Search for the cell housing the specified text and yield its (x, y) center coordinate. 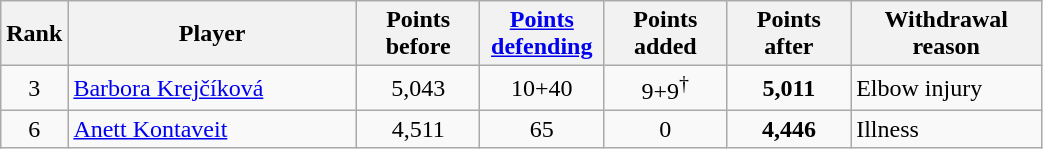
Anett Kontaveit (212, 129)
3 (34, 88)
Points defending (542, 34)
Player (212, 34)
Points added (666, 34)
Rank (34, 34)
4,446 (789, 129)
5,043 (418, 88)
5,011 (789, 88)
Points after (789, 34)
65 (542, 129)
10+40 (542, 88)
Barbora Krejčíková (212, 88)
9+9† (666, 88)
Points before (418, 34)
Illness (946, 129)
6 (34, 129)
Withdrawal reason (946, 34)
Elbow injury (946, 88)
4,511 (418, 129)
0 (666, 129)
